Determine the [x, y] coordinate at the center of the cell enclosing the given text.  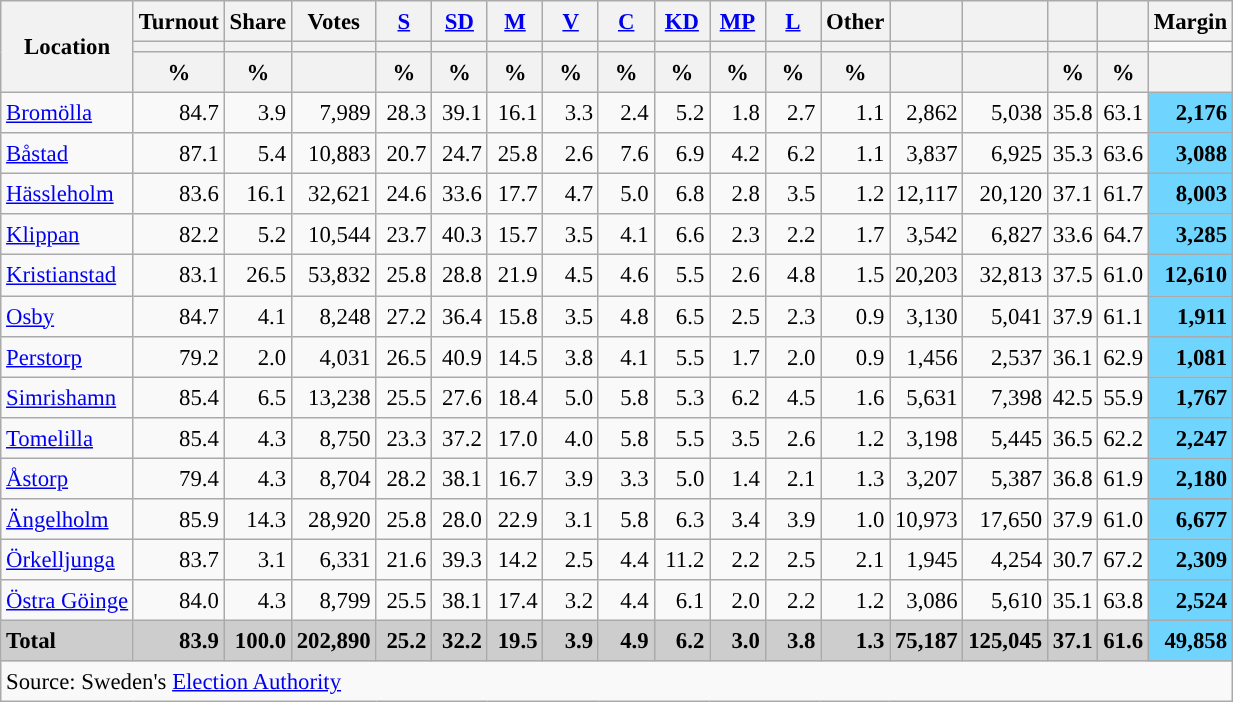
2,176 [1190, 114]
Perstorp [68, 356]
21.9 [515, 276]
35.3 [1072, 154]
5,610 [1006, 600]
202,890 [334, 640]
2,309 [1190, 560]
39.1 [460, 114]
36.5 [1072, 438]
4.7 [571, 194]
37.5 [1072, 276]
87.1 [178, 154]
Örkelljunga [68, 560]
5.3 [682, 398]
5,038 [1006, 114]
19.5 [515, 640]
4.2 [738, 154]
Båstad [68, 154]
55.9 [1123, 398]
25.2 [404, 640]
36.4 [460, 316]
8,248 [334, 316]
22.9 [515, 520]
32,813 [1006, 276]
3,837 [926, 154]
23.7 [404, 234]
1.5 [856, 276]
1,911 [1190, 316]
24.7 [460, 154]
2,247 [1190, 438]
35.1 [1072, 600]
125,045 [1006, 640]
MP [738, 22]
Margin [1190, 22]
S [404, 22]
10,973 [926, 520]
62.2 [1123, 438]
7.6 [626, 154]
61.7 [1123, 194]
Total [68, 640]
17.4 [515, 600]
49,858 [1190, 640]
M [515, 22]
3,198 [926, 438]
1.8 [738, 114]
75,187 [926, 640]
83.1 [178, 276]
Share [258, 22]
67.2 [1123, 560]
V [571, 22]
3,207 [926, 478]
Osby [68, 316]
Simrishamn [68, 398]
39.3 [460, 560]
2.8 [738, 194]
23.3 [404, 438]
5,387 [1006, 478]
4.9 [626, 640]
40.9 [460, 356]
28.0 [460, 520]
Bromölla [68, 114]
8,003 [1190, 194]
15.8 [515, 316]
3.0 [738, 640]
28,920 [334, 520]
5,445 [1006, 438]
17.7 [515, 194]
6.9 [682, 154]
85.9 [178, 520]
5,041 [1006, 316]
10,544 [334, 234]
6,677 [1190, 520]
30.7 [1072, 560]
2,524 [1190, 600]
3,130 [926, 316]
32,621 [334, 194]
7,398 [1006, 398]
16.7 [515, 478]
53,832 [334, 276]
3.4 [738, 520]
6.3 [682, 520]
Tomelilla [68, 438]
13,238 [334, 398]
Votes [334, 22]
8,750 [334, 438]
Ängelholm [68, 520]
79.2 [178, 356]
15.7 [515, 234]
3,285 [1190, 234]
28.3 [404, 114]
1,456 [926, 356]
1,767 [1190, 398]
C [626, 22]
2,180 [1190, 478]
8,799 [334, 600]
4.6 [626, 276]
4,254 [1006, 560]
21.6 [404, 560]
27.6 [460, 398]
42.5 [1072, 398]
83.7 [178, 560]
20,203 [926, 276]
12,117 [926, 194]
61.1 [1123, 316]
37.2 [460, 438]
1.6 [856, 398]
27.2 [404, 316]
83.6 [178, 194]
63.6 [1123, 154]
35.8 [1072, 114]
11.2 [682, 560]
1,081 [1190, 356]
4.0 [571, 438]
63.1 [1123, 114]
14.2 [515, 560]
79.4 [178, 478]
L [793, 22]
3,542 [926, 234]
14.3 [258, 520]
5,631 [926, 398]
82.2 [178, 234]
83.9 [178, 640]
36.1 [1072, 356]
3,088 [1190, 154]
61.6 [1123, 640]
8,704 [334, 478]
Source: Sweden's Election Authority [617, 682]
2,862 [926, 114]
Östra Göinge [68, 600]
SD [460, 22]
KD [682, 22]
Hässleholm [68, 194]
32.2 [460, 640]
20,120 [1006, 194]
17.0 [515, 438]
5.4 [258, 154]
63.8 [1123, 600]
Åstorp [68, 478]
64.7 [1123, 234]
3.2 [571, 600]
6.1 [682, 600]
17,650 [1006, 520]
Other [856, 22]
Location [68, 47]
1.0 [856, 520]
2,537 [1006, 356]
7,989 [334, 114]
1,945 [926, 560]
3,086 [926, 600]
6,925 [1006, 154]
62.9 [1123, 356]
4,031 [334, 356]
12,610 [1190, 276]
6,331 [334, 560]
100.0 [258, 640]
6,827 [1006, 234]
6.8 [682, 194]
61.9 [1123, 478]
84.0 [178, 600]
14.5 [515, 356]
10,883 [334, 154]
36.8 [1072, 478]
40.3 [460, 234]
20.7 [404, 154]
28.8 [460, 276]
Turnout [178, 22]
Klippan [68, 234]
6.6 [682, 234]
1.4 [738, 478]
28.2 [404, 478]
24.6 [404, 194]
2.7 [793, 114]
2.4 [626, 114]
18.4 [515, 398]
Kristianstad [68, 276]
